Pinpoint the cell where the given text exists, returning its (X, Y) midpoint coordinate. 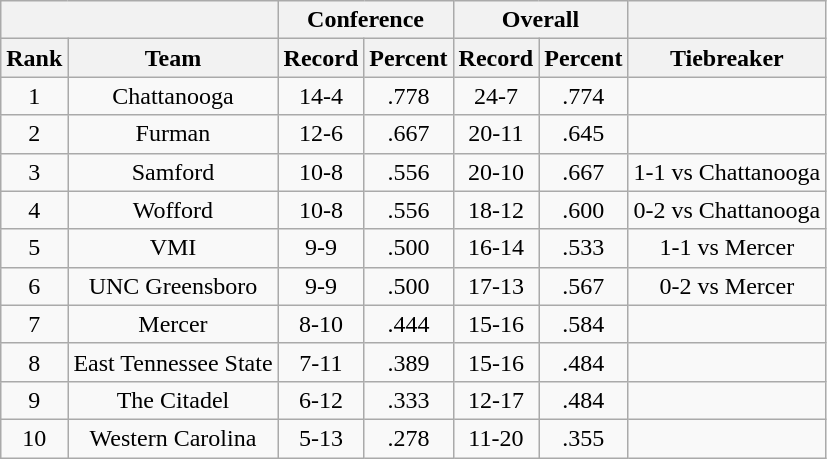
.278 (408, 438)
8 (34, 362)
VMI (173, 248)
16-14 (496, 248)
10 (34, 438)
Team (173, 58)
3 (34, 172)
14-4 (321, 96)
UNC Greensboro (173, 286)
Mercer (173, 324)
Furman (173, 134)
5-13 (321, 438)
5 (34, 248)
2 (34, 134)
0-2 vs Mercer (727, 286)
Tiebreaker (727, 58)
.333 (408, 400)
1 (34, 96)
East Tennessee State (173, 362)
8-10 (321, 324)
.584 (584, 324)
Western Carolina (173, 438)
7-11 (321, 362)
12-17 (496, 400)
4 (34, 210)
.389 (408, 362)
.774 (584, 96)
Chattanooga (173, 96)
11-20 (496, 438)
20-10 (496, 172)
24-7 (496, 96)
20-11 (496, 134)
18-12 (496, 210)
12-6 (321, 134)
.778 (408, 96)
1-1 vs Mercer (727, 248)
Samford (173, 172)
6-12 (321, 400)
17-13 (496, 286)
.567 (584, 286)
6 (34, 286)
Rank (34, 58)
9 (34, 400)
Conference (366, 20)
.355 (584, 438)
Overall (540, 20)
.600 (584, 210)
Wofford (173, 210)
1-1 vs Chattanooga (727, 172)
.645 (584, 134)
.533 (584, 248)
7 (34, 324)
The Citadel (173, 400)
0-2 vs Chattanooga (727, 210)
.444 (408, 324)
